Search for the cell housing the specified text and yield its (x, y) center coordinate. 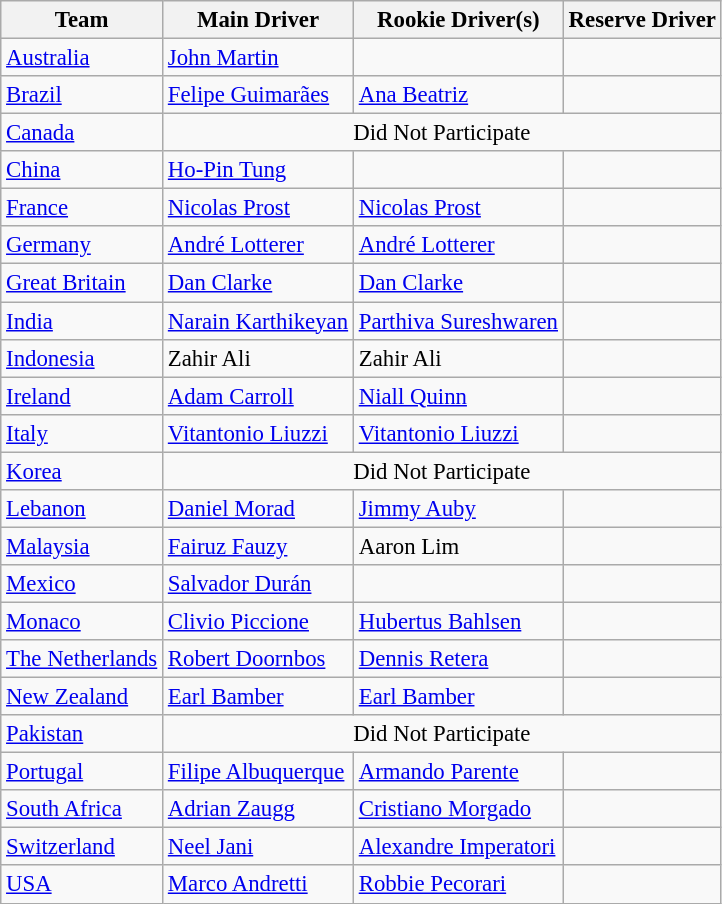
Jimmy Auby (458, 509)
Adam Carroll (258, 396)
Switzerland (82, 847)
China (82, 170)
Fairuz Fauzy (258, 546)
Pakistan (82, 734)
Main Driver (258, 20)
Malaysia (82, 546)
France (82, 208)
Portugal (82, 772)
Korea (82, 471)
Ana Beatriz (458, 95)
Brazil (82, 95)
Alexandre Imperatori (458, 847)
Robbie Pecorari (458, 885)
Italy (82, 433)
Salvador Durán (258, 584)
Germany (82, 245)
Adrian Zaugg (258, 809)
Filipe Albuquerque (258, 772)
Narain Karthikeyan (258, 321)
Clivio Piccione (258, 621)
Niall Quinn (458, 396)
Felipe Guimarães (258, 95)
Parthiva Sureshwaren (458, 321)
New Zealand (82, 697)
Great Britain (82, 283)
Dennis Retera (458, 659)
Neel Jani (258, 847)
Reserve Driver (642, 20)
Australia (82, 58)
Marco Andretti (258, 885)
Cristiano Morgado (458, 809)
Ireland (82, 396)
Rookie Driver(s) (458, 20)
India (82, 321)
Canada (82, 133)
Team (82, 20)
USA (82, 885)
Hubertus Bahlsen (458, 621)
Indonesia (82, 358)
Robert Doornbos (258, 659)
Ho-Pin Tung (258, 170)
The Netherlands (82, 659)
Monaco (82, 621)
John Martin (258, 58)
Aaron Lim (458, 546)
Daniel Morad (258, 509)
Mexico (82, 584)
Armando Parente (458, 772)
Lebanon (82, 509)
South Africa (82, 809)
